Return (x, y) of the center of cell containing provided text 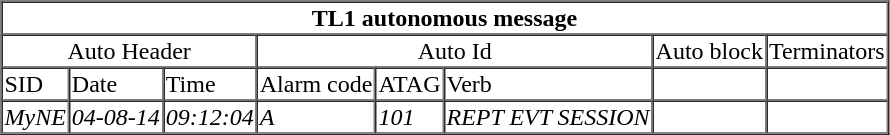
09:12:04 (210, 116)
04-08-14 (116, 116)
TL1 autonomous message (445, 18)
REPT EVT SESSION (548, 116)
SID (36, 84)
ATAG (409, 84)
Auto Id (455, 50)
A (316, 116)
Auto Header (130, 50)
Auto block (710, 50)
Time (210, 84)
Verb (548, 84)
Date (116, 84)
101 (409, 116)
Alarm code (316, 84)
MyNE (36, 116)
Terminators (827, 50)
